Detect which cell encompasses the target text, then output its [X, Y] center coordinate. 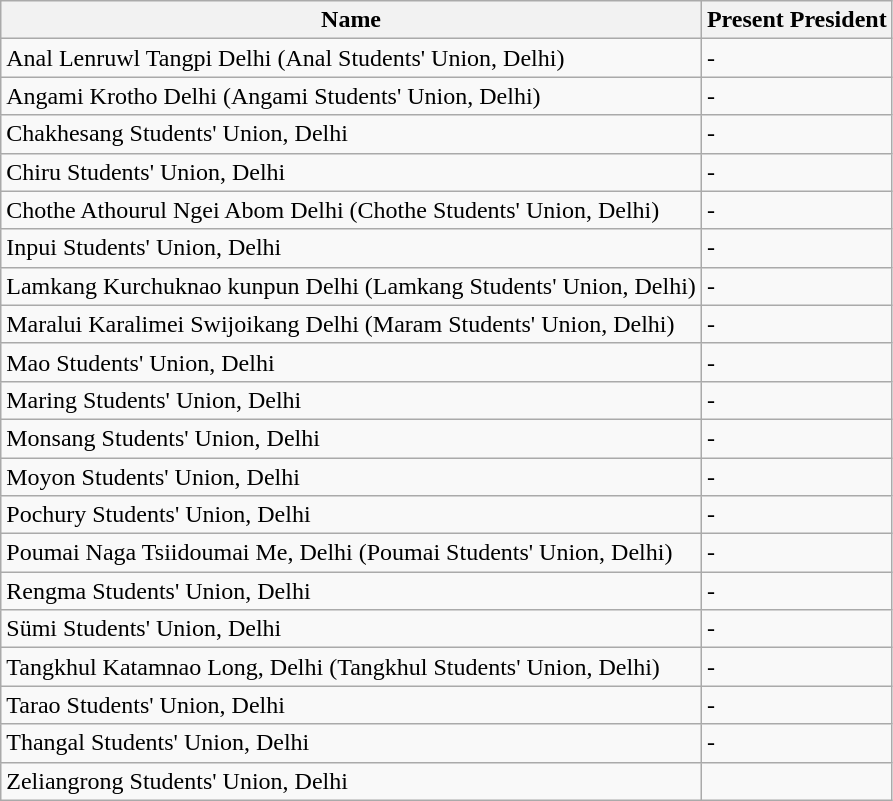
Thangal Students' Union, Delhi [352, 743]
Tangkhul Katamnao Long, Delhi (Tangkhul Students' Union, Delhi) [352, 667]
Name [352, 20]
Pochury Students' Union, Delhi [352, 515]
Zeliangrong Students' Union, Delhi [352, 781]
Chakhesang Students' Union, Delhi [352, 134]
Anal Lenruwl Tangpi Delhi (Anal Students' Union, Delhi) [352, 58]
Monsang Students' Union, Delhi [352, 438]
Inpui Students' Union, Delhi [352, 248]
Tarao Students' Union, Delhi [352, 705]
Moyon Students' Union, Delhi [352, 477]
Lamkang Kurchuknao kunpun Delhi (Lamkang Students' Union, Delhi) [352, 286]
Present President [796, 20]
Maring Students' Union, Delhi [352, 400]
Mao Students' Union, Delhi [352, 362]
Chothe Athourul Ngei Abom Delhi (Chothe Students' Union, Delhi) [352, 210]
Sümi Students' Union, Delhi [352, 629]
Angami Krotho Delhi (Angami Students' Union, Delhi) [352, 96]
Chiru Students' Union, Delhi [352, 172]
Poumai Naga Tsiidoumai Me, Delhi (Poumai Students' Union, Delhi) [352, 553]
Rengma Students' Union, Delhi [352, 591]
Maralui Karalimei Swijoikang Delhi (Maram Students' Union, Delhi) [352, 324]
